Return the (x, y) coordinate for the center point of the cell that contains the specified text.  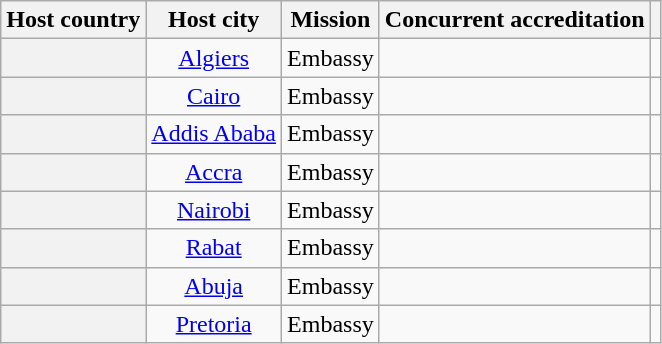
Pretoria (214, 324)
Abuja (214, 286)
Host city (214, 20)
Nairobi (214, 210)
Accra (214, 172)
Cairo (214, 96)
Concurrent accreditation (514, 20)
Rabat (214, 248)
Mission (331, 20)
Addis Ababa (214, 134)
Host country (74, 20)
Algiers (214, 58)
